Find where the given text appears and provide that cell's center as (x, y) coordinate. 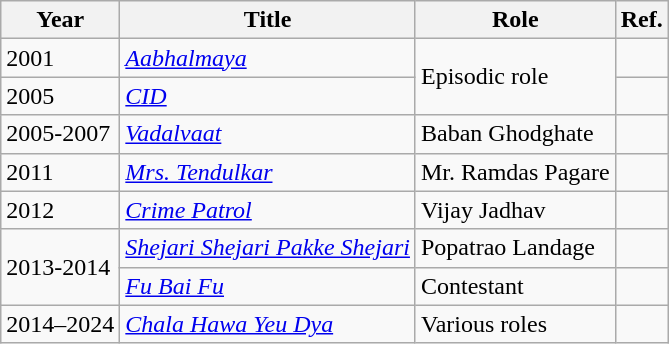
Vadalvaat (268, 134)
Ref. (642, 20)
Baban Ghodghate (515, 134)
Vijay Jadhav (515, 210)
2001 (60, 58)
Role (515, 20)
Popatrao Landage (515, 248)
Fu Bai Fu (268, 286)
Aabhalmaya (268, 58)
2011 (60, 172)
2014–2024 (60, 324)
Episodic role (515, 77)
CID (268, 96)
Contestant (515, 286)
Mrs. Tendulkar (268, 172)
Various roles (515, 324)
2013-2014 (60, 267)
2012 (60, 210)
Mr. Ramdas Pagare (515, 172)
2005-2007 (60, 134)
Year (60, 20)
Chala Hawa Yeu Dya (268, 324)
Crime Patrol (268, 210)
Shejari Shejari Pakke Shejari (268, 248)
2005 (60, 96)
Title (268, 20)
